Identify which cell holds the provided text, then report its (X, Y) central coordinate. 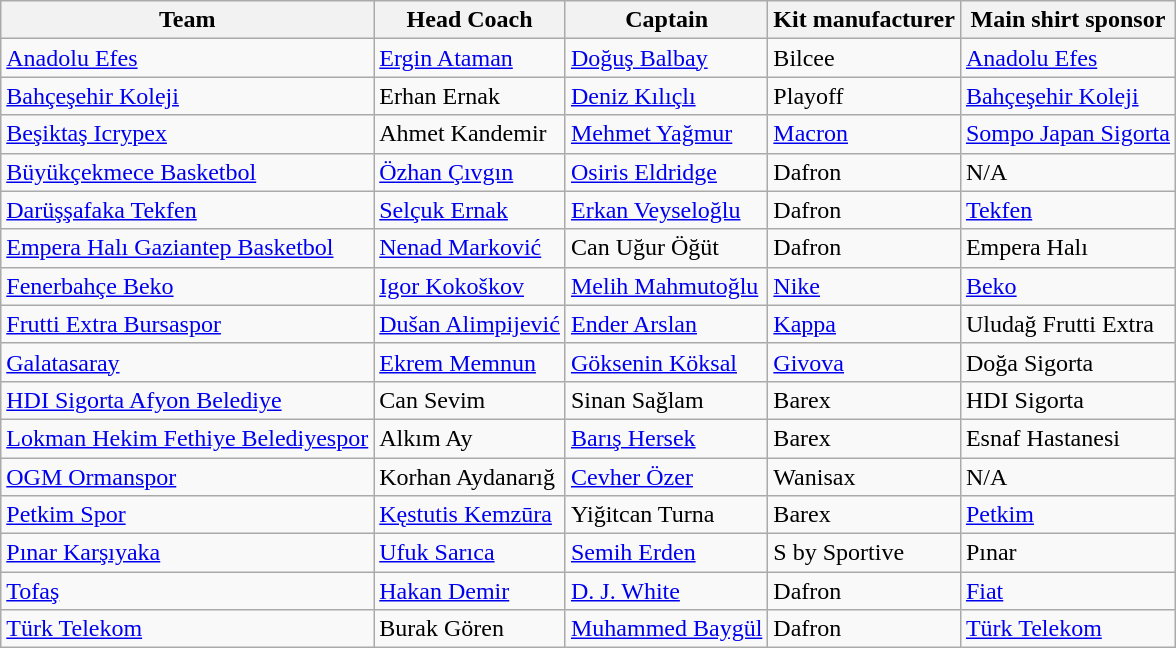
Esnaf Hastanesi (1068, 438)
Korhan Aydanarığ (470, 477)
Givova (864, 362)
HDI Sigorta (1068, 400)
Özhan Çıvgın (470, 172)
Kit manufacturer (864, 20)
Empera Halı (1068, 248)
Darüşşafaka Tekfen (188, 210)
Sinan Sağlam (666, 400)
Selçuk Ernak (470, 210)
Petkim (1068, 515)
Muhammed Baygül (666, 629)
Main shirt sponsor (1068, 20)
Empera Halı Gaziantep Basketbol (188, 248)
Ufuk Sarıca (470, 553)
Playoff (864, 96)
Ekrem Memnun (470, 362)
Nenad Marković (470, 248)
Erhan Ernak (470, 96)
Can Uğur Öğüt (666, 248)
Alkım Ay (470, 438)
Nike (864, 286)
Ergin Ataman (470, 58)
S by Sportive (864, 553)
Team (188, 20)
Sompo Japan Sigorta (1068, 134)
Büyükçekmece Basketbol (188, 172)
Wanisax (864, 477)
Semih Erden (666, 553)
Doğuş Balbay (666, 58)
Pınar (1068, 553)
Deniz Kılıçlı (666, 96)
Can Sevim (470, 400)
Yiğitcan Turna (666, 515)
Cevher Özer (666, 477)
Petkim Spor (188, 515)
Beşiktaş Icrypex (188, 134)
Tekfen (1068, 210)
Ahmet Kandemir (470, 134)
Erkan Veyseloğlu (666, 210)
Doğa Sigorta (1068, 362)
Burak Gören (470, 629)
Igor Kokoškov (470, 286)
Beko (1068, 286)
Tofaş (188, 591)
Mehmet Yağmur (666, 134)
Macron (864, 134)
Frutti Extra Bursaspor (188, 324)
Uludağ Frutti Extra (1068, 324)
Kappa (864, 324)
HDI Sigorta Afyon Belediye (188, 400)
Bilcee (864, 58)
Ender Arslan (666, 324)
Lokman Hekim Fethiye Belediyespor (188, 438)
Melih Mahmutoğlu (666, 286)
Fenerbahçe Beko (188, 286)
Head Coach (470, 20)
D. J. White (666, 591)
Dušan Alimpijević (470, 324)
Galatasaray (188, 362)
Fiat (1068, 591)
Göksenin Köksal (666, 362)
Kęstutis Kemzūra (470, 515)
Captain (666, 20)
Hakan Demir (470, 591)
OGM Ormanspor (188, 477)
Pınar Karşıyaka (188, 553)
Barış Hersek (666, 438)
Osiris Eldridge (666, 172)
